Capture the cell that displays the provided text and extract its [x, y] central coordinate. 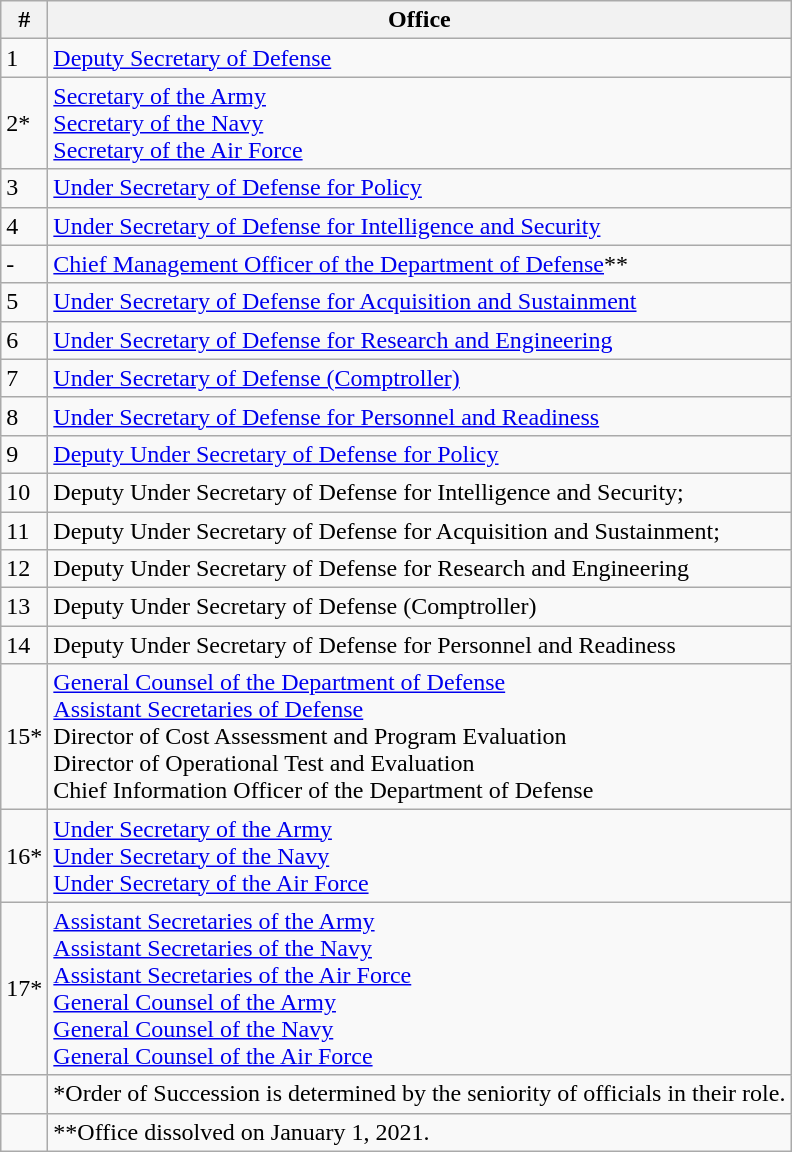
Deputy Under Secretary of Defense for Research and Engineering [420, 569]
5 [24, 302]
Under Secretary of Defense (Comptroller) [420, 378]
10 [24, 492]
3 [24, 188]
8 [24, 416]
4 [24, 226]
Deputy Under Secretary of Defense for Acquisition and Sustainment; [420, 531]
17* [24, 988]
Chief Management Officer of the Department of Defense** [420, 264]
Under Secretary of Defense for Personnel and Readiness [420, 416]
**Office dissolved on January 1, 2021. [420, 1132]
Deputy Secretary of Defense [420, 58]
Deputy Under Secretary of Defense for Intelligence and Security; [420, 492]
2* [24, 123]
7 [24, 378]
Deputy Under Secretary of Defense for Personnel and Readiness [420, 645]
Under Secretary of Defense for Policy [420, 188]
9 [24, 454]
# [24, 20]
Deputy Under Secretary of Defense for Policy [420, 454]
Secretary of the ArmySecretary of the NavySecretary of the Air Force [420, 123]
Under Secretary of Defense for Research and Engineering [420, 340]
Deputy Under Secretary of Defense (Comptroller) [420, 607]
12 [24, 569]
1 [24, 58]
13 [24, 607]
Under Secretary of the ArmyUnder Secretary of the NavyUnder Secretary of the Air Force [420, 856]
6 [24, 340]
11 [24, 531]
14 [24, 645]
Under Secretary of Defense for Acquisition and Sustainment [420, 302]
Under Secretary of Defense for Intelligence and Security [420, 226]
- [24, 264]
15* [24, 737]
*Order of Succession is determined by the seniority of officials in their role. [420, 1094]
16* [24, 856]
Office [420, 20]
